Extract the [x, y] coordinate from the center of the cell holding the provided text.  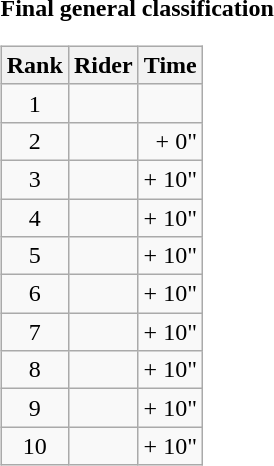
+ 0" [170, 141]
9 [34, 408]
7 [34, 332]
3 [34, 179]
8 [34, 370]
2 [34, 141]
1 [34, 103]
Time [170, 65]
Rank [34, 65]
10 [34, 446]
Rider [103, 65]
5 [34, 256]
4 [34, 217]
6 [34, 294]
